Output the (x, y) coordinate of the center of the cell containing the given text.  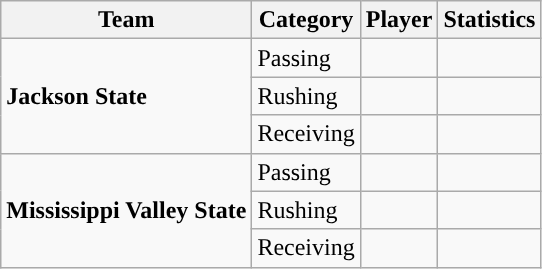
Category (306, 20)
Player (399, 20)
Team (126, 20)
Mississippi Valley State (126, 210)
Statistics (490, 20)
Jackson State (126, 96)
